Return the [x, y] coordinate for the center point of the cell that contains the specified text.  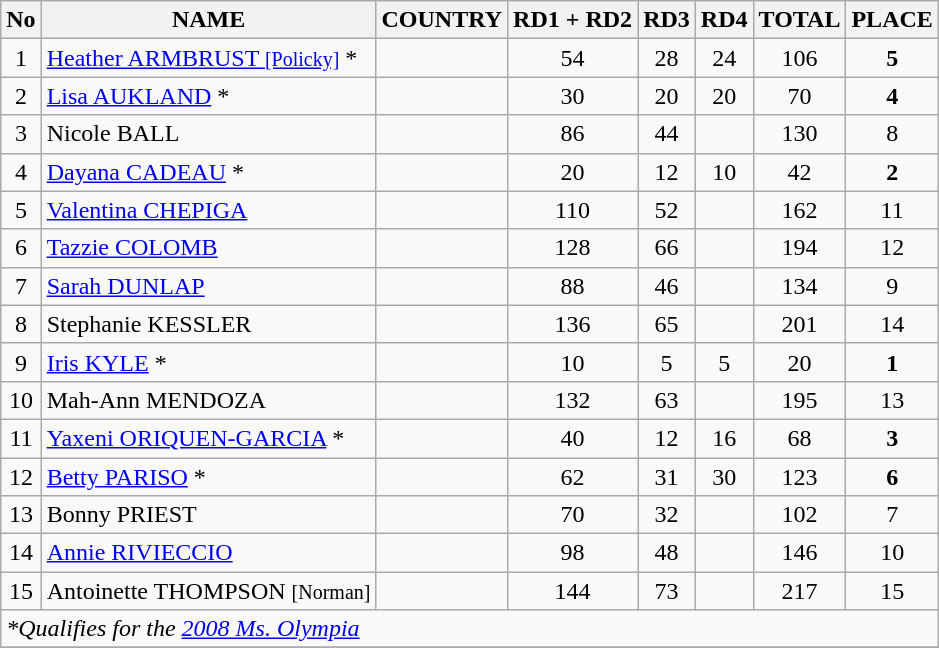
195 [800, 400]
Mah-Ann MENDOZA [208, 400]
31 [667, 477]
66 [667, 248]
217 [800, 591]
Sarah DUNLAP [208, 286]
62 [573, 477]
86 [573, 134]
123 [800, 477]
146 [800, 553]
Lisa AUKLAND * [208, 96]
54 [573, 58]
65 [667, 324]
Nicole BALL [208, 134]
40 [573, 438]
201 [800, 324]
110 [573, 210]
28 [667, 58]
TOTAL [800, 20]
63 [667, 400]
16 [724, 438]
Heather ARMBRUST [Policky] * [208, 58]
RD1 + RD2 [573, 20]
RD4 [724, 20]
106 [800, 58]
Iris KYLE * [208, 362]
68 [800, 438]
46 [667, 286]
Tazzie COLOMB [208, 248]
Yaxeni ORIQUEN-GARCIA * [208, 438]
132 [573, 400]
194 [800, 248]
No [21, 20]
136 [573, 324]
Dayana CADEAU * [208, 172]
24 [724, 58]
*Qualifies for the 2008 Ms. Olympia [470, 629]
144 [573, 591]
PLACE [892, 20]
42 [800, 172]
RD3 [667, 20]
98 [573, 553]
COUNTRY [442, 20]
Stephanie KESSLER [208, 324]
44 [667, 134]
Betty PARISO * [208, 477]
32 [667, 515]
Antoinette THOMPSON [Norman] [208, 591]
Valentina CHEPIGA [208, 210]
88 [573, 286]
128 [573, 248]
130 [800, 134]
134 [800, 286]
Annie RIVIECCIO [208, 553]
102 [800, 515]
48 [667, 553]
162 [800, 210]
NAME [208, 20]
52 [667, 210]
73 [667, 591]
Bonny PRIEST [208, 515]
